Extract the (X, Y) coordinate from the center of the cell holding the provided text.  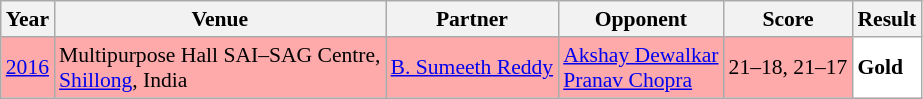
Multipurpose Hall SAI–SAG Centre,Shillong, India (220, 68)
B. Sumeeth Reddy (472, 68)
2016 (28, 68)
Opponent (640, 19)
21–18, 21–17 (788, 68)
Akshay Dewalkar Pranav Chopra (640, 68)
Year (28, 19)
Venue (220, 19)
Partner (472, 19)
Score (788, 19)
Result (886, 19)
Gold (886, 68)
